Capture the cell that displays the provided text and extract its (x, y) central coordinate. 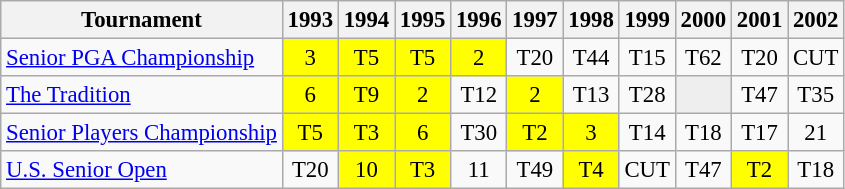
T14 (647, 133)
T17 (759, 133)
T62 (703, 58)
T4 (591, 170)
T12 (479, 95)
T13 (591, 95)
T28 (647, 95)
11 (479, 170)
2001 (759, 20)
T49 (535, 170)
Senior Players Championship (142, 133)
T9 (366, 95)
Senior PGA Championship (142, 58)
2000 (703, 20)
1997 (535, 20)
1994 (366, 20)
1996 (479, 20)
T44 (591, 58)
The Tradition (142, 95)
1999 (647, 20)
T35 (816, 95)
T30 (479, 133)
1998 (591, 20)
21 (816, 133)
U.S. Senior Open (142, 170)
T15 (647, 58)
2002 (816, 20)
1993 (310, 20)
10 (366, 170)
1995 (422, 20)
Tournament (142, 20)
